Find where the given text appears and provide that cell's center as (x, y) coordinate. 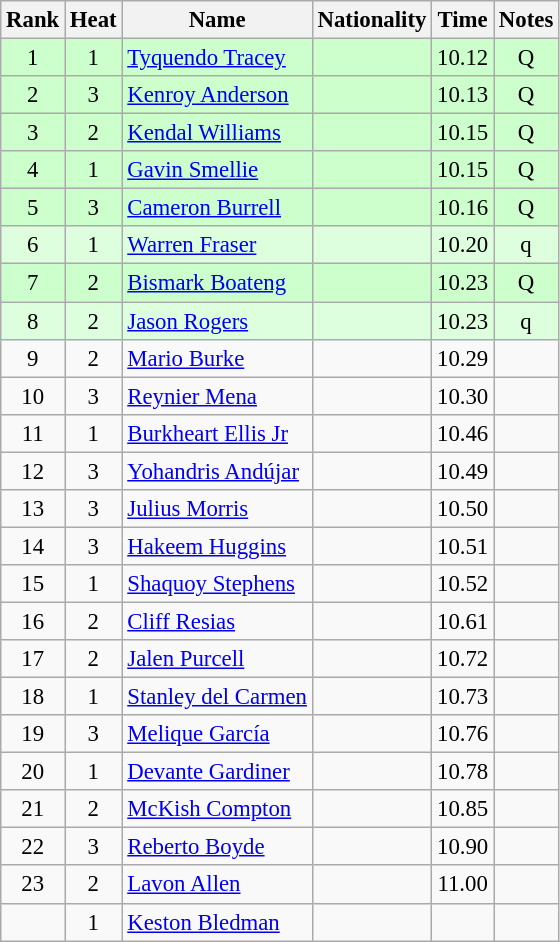
18 (33, 697)
10.20 (463, 245)
Gavin Smellie (217, 170)
Hakeem Huggins (217, 546)
Mario Burke (217, 358)
Heat (94, 20)
7 (33, 283)
Devante Gardiner (217, 772)
14 (33, 546)
Shaquoy Stephens (217, 584)
Burkheart Ellis Jr (217, 433)
McKish Compton (217, 809)
10.61 (463, 621)
Cameron Burrell (217, 208)
Cliff Resias (217, 621)
Reynier Mena (217, 396)
Melique García (217, 734)
11.00 (463, 885)
20 (33, 772)
Tyquendo Tracey (217, 58)
Bismark Boateng (217, 283)
10.78 (463, 772)
10.13 (463, 95)
12 (33, 471)
10.16 (463, 208)
22 (33, 847)
Nationality (372, 20)
10.46 (463, 433)
Reberto Boyde (217, 847)
10.51 (463, 546)
Yohandris Andújar (217, 471)
10 (33, 396)
10.50 (463, 509)
9 (33, 358)
Notes (526, 20)
10.29 (463, 358)
21 (33, 809)
10.90 (463, 847)
Warren Fraser (217, 245)
10.49 (463, 471)
13 (33, 509)
5 (33, 208)
Julius Morris (217, 509)
10.30 (463, 396)
Name (217, 20)
4 (33, 170)
17 (33, 659)
16 (33, 621)
19 (33, 734)
Stanley del Carmen (217, 697)
Keston Bledman (217, 922)
10.85 (463, 809)
6 (33, 245)
10.76 (463, 734)
23 (33, 885)
10.12 (463, 58)
Jason Rogers (217, 321)
15 (33, 584)
8 (33, 321)
Jalen Purcell (217, 659)
Lavon Allen (217, 885)
10.73 (463, 697)
Time (463, 20)
Rank (33, 20)
Kendal Williams (217, 133)
10.52 (463, 584)
Kenroy Anderson (217, 95)
10.72 (463, 659)
11 (33, 433)
